Return the [x, y] coordinate for the center point of the cell that contains the specified text.  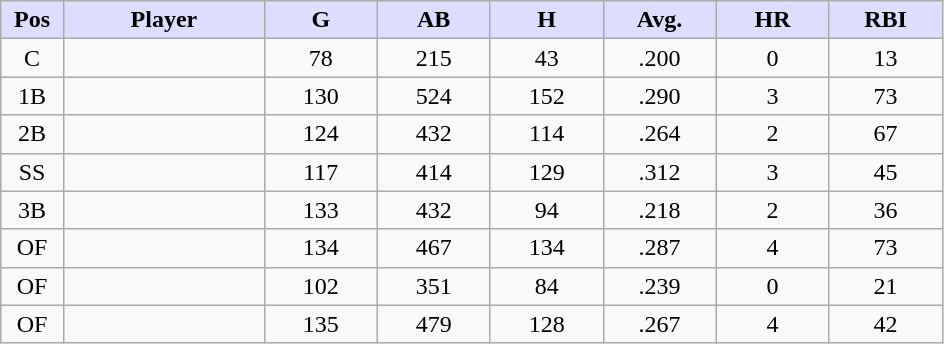
21 [886, 286]
152 [546, 96]
84 [546, 286]
G [320, 20]
479 [434, 324]
H [546, 20]
.312 [660, 172]
.264 [660, 134]
.200 [660, 58]
Player [164, 20]
3B [32, 210]
RBI [886, 20]
215 [434, 58]
133 [320, 210]
.267 [660, 324]
94 [546, 210]
128 [546, 324]
Avg. [660, 20]
13 [886, 58]
2B [32, 134]
43 [546, 58]
135 [320, 324]
1B [32, 96]
67 [886, 134]
45 [886, 172]
36 [886, 210]
AB [434, 20]
.290 [660, 96]
.287 [660, 248]
130 [320, 96]
Pos [32, 20]
42 [886, 324]
117 [320, 172]
SS [32, 172]
.218 [660, 210]
102 [320, 286]
351 [434, 286]
524 [434, 96]
78 [320, 58]
414 [434, 172]
114 [546, 134]
467 [434, 248]
.239 [660, 286]
129 [546, 172]
C [32, 58]
HR [772, 20]
124 [320, 134]
